For the text-containing cell, return its midpoint in [X, Y] coordinate format. 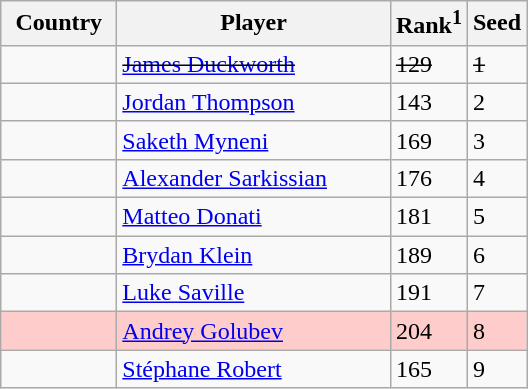
6 [496, 255]
3 [496, 140]
169 [428, 140]
2 [496, 102]
James Duckworth [254, 64]
Seed [496, 24]
Matteo Donati [254, 217]
Alexander Sarkissian [254, 178]
Stéphane Robert [254, 369]
143 [428, 102]
1 [496, 64]
191 [428, 293]
176 [428, 178]
7 [496, 293]
165 [428, 369]
181 [428, 217]
8 [496, 331]
Andrey Golubev [254, 331]
5 [496, 217]
9 [496, 369]
129 [428, 64]
Country [59, 24]
Rank1 [428, 24]
Jordan Thompson [254, 102]
189 [428, 255]
Brydan Klein [254, 255]
Luke Saville [254, 293]
204 [428, 331]
Saketh Myneni [254, 140]
Player [254, 24]
4 [496, 178]
